Output the [X, Y] coordinate of the center of the cell containing the given text.  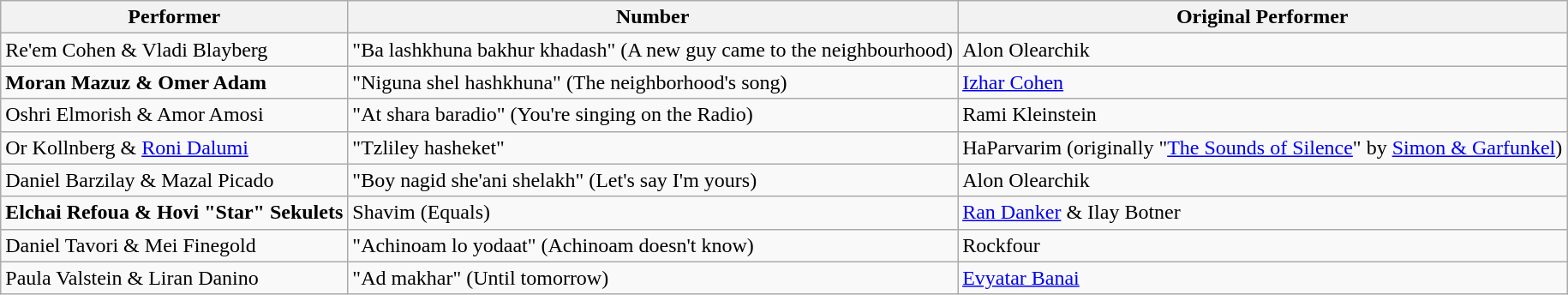
Number [653, 17]
"At shara baradio" (You're singing on the Radio) [653, 115]
Rockfour [1263, 245]
Paula Valstein & Liran Danino [175, 278]
Or Kollnberg & Roni Dalumi [175, 147]
Oshri Elmorish & Amor Amosi [175, 115]
Original Performer [1263, 17]
"Niguna shel hashkhuna" (The neighborhood's song) [653, 82]
Moran Mazuz & Omer Adam [175, 82]
Daniel Barzilay & Mazal Picado [175, 180]
Daniel Tavori & Mei Finegold [175, 245]
Rami Kleinstein [1263, 115]
"Ad makhar" (Until tomorrow) [653, 278]
Elchai Refoua & Hovi "Star" Sekulets [175, 213]
Izhar Cohen [1263, 82]
Ran Danker & Ilay Botner [1263, 213]
"Ba lashkhuna bakhur khadash" (A new guy came to the neighbourhood) [653, 50]
"Boy nagid she'ani shelakh" (Let's say I'm yours) [653, 180]
Performer [175, 17]
HaParvarim (originally "The Sounds of Silence" by Simon & Garfunkel) [1263, 147]
Shavim (Equals) [653, 213]
"Tzliley hasheket" [653, 147]
Evyatar Banai [1263, 278]
"Achinoam lo yodaat" (Achinoam doesn't know) [653, 245]
Re'em Cohen & Vladi Blayberg [175, 50]
